Detect which cell encompasses the target text, then output its [x, y] center coordinate. 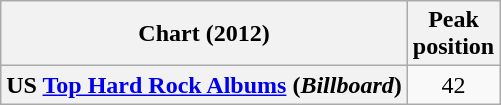
Peakposition [453, 34]
Chart (2012) [204, 34]
42 [453, 85]
US Top Hard Rock Albums (Billboard) [204, 85]
